Identify which cell holds the provided text, then report its (X, Y) central coordinate. 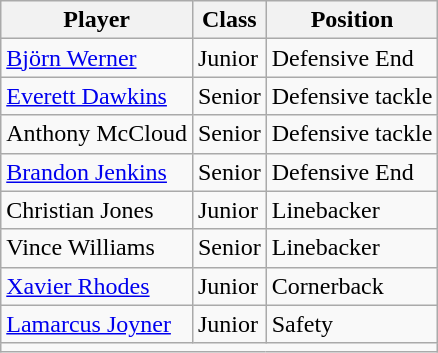
Anthony McCloud (97, 134)
Everett Dawkins (97, 96)
Player (97, 20)
Björn Werner (97, 58)
Brandon Jenkins (97, 172)
Xavier Rhodes (97, 286)
Safety (352, 324)
Cornerback (352, 286)
Vince Williams (97, 248)
Christian Jones (97, 210)
Lamarcus Joyner (97, 324)
Position (352, 20)
Class (229, 20)
